Pinpoint the cell where the given text exists, returning its [X, Y] midpoint coordinate. 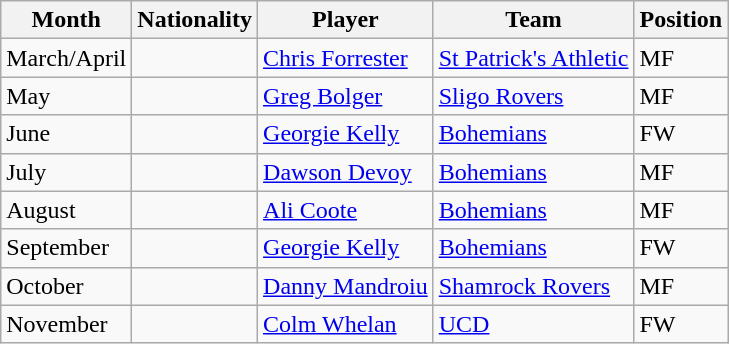
June [66, 134]
Month [66, 20]
Colm Whelan [346, 324]
Position [681, 20]
Dawson Devoy [346, 172]
September [66, 248]
Ali Coote [346, 210]
Team [534, 20]
Danny Mandroiu [346, 286]
Player [346, 20]
St Patrick's Athletic [534, 58]
Sligo Rovers [534, 96]
March/April [66, 58]
May [66, 96]
UCD [534, 324]
November [66, 324]
July [66, 172]
Greg Bolger [346, 96]
October [66, 286]
Shamrock Rovers [534, 286]
Chris Forrester [346, 58]
Nationality [195, 20]
August [66, 210]
